Output the [X, Y] coordinate of the center of the cell containing the given text.  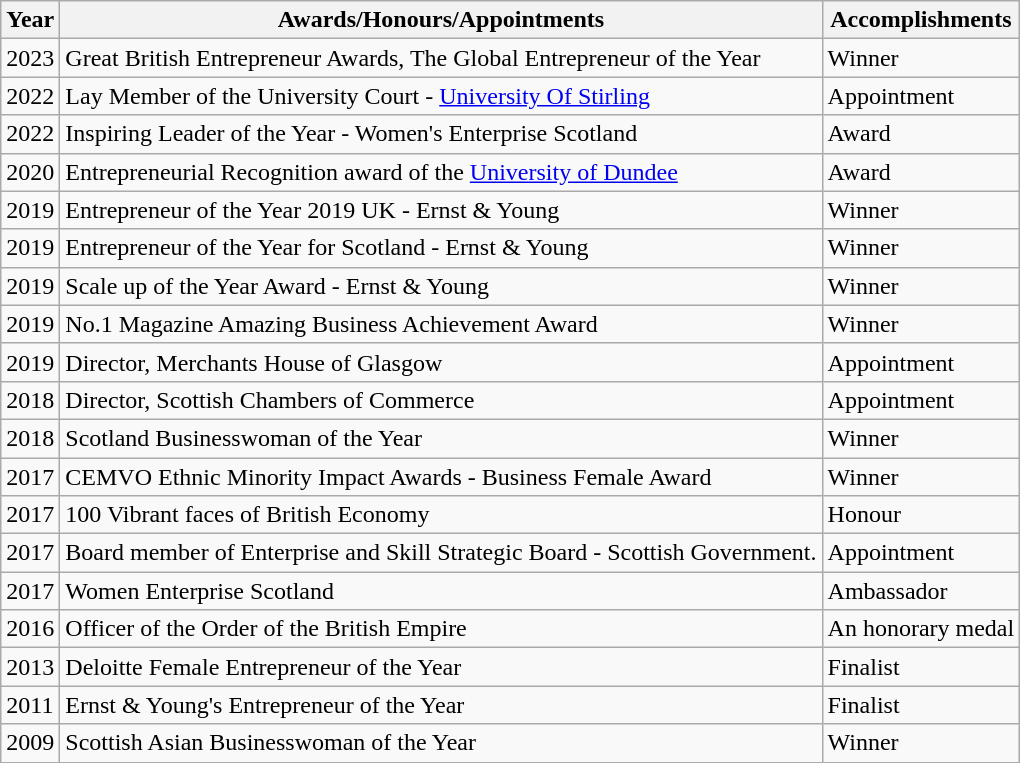
Honour [921, 515]
100 Vibrant faces of British Economy [441, 515]
An honorary medal [921, 629]
Officer of the Order of the British Empire [441, 629]
Scale up of the Year Award - Ernst & Young [441, 286]
2009 [30, 743]
2020 [30, 172]
Director, Merchants House of Glasgow [441, 362]
2023 [30, 58]
Board member of Enterprise and Skill Strategic Board - Scottish Government. [441, 553]
2011 [30, 705]
2013 [30, 667]
Year [30, 20]
Accomplishments [921, 20]
Women Enterprise Scotland [441, 591]
Entrepreneur of the Year 2019 UK - Ernst & Young [441, 210]
Great British Entrepreneur Awards, The Global Entrepreneur of the Year [441, 58]
No.1 Magazine Amazing Business Achievement Award [441, 324]
Lay Member of the University Court - University Of Stirling [441, 96]
Scottish Asian Businesswoman of the Year [441, 743]
Entrepreneurial Recognition award of the University of Dundee [441, 172]
Inspiring Leader of the Year - Women's Enterprise Scotland [441, 134]
Awards/Honours/Appointments [441, 20]
Entrepreneur of the Year for Scotland - Ernst & Young [441, 248]
Ernst & Young's Entrepreneur of the Year [441, 705]
2016 [30, 629]
Deloitte Female Entrepreneur of the Year [441, 667]
Director, Scottish Chambers of Commerce [441, 400]
CEMVO Ethnic Minority Impact Awards - Business Female Award [441, 477]
Scotland Businesswoman of the Year [441, 438]
Ambassador [921, 591]
